Provide the (X, Y) coordinate of the cell's center where the given text is located.  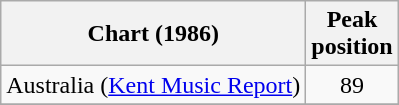
Peakposition (352, 34)
Chart (1986) (154, 34)
89 (352, 85)
Australia (Kent Music Report) (154, 85)
